Locate the cell with the specified text and output its [X, Y] center coordinate. 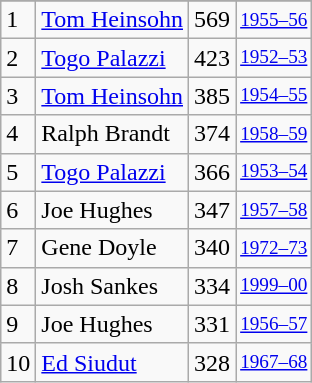
423 [212, 58]
1 [18, 20]
1999–00 [274, 286]
Josh Sankes [112, 286]
Gene Doyle [112, 248]
4 [18, 134]
1972–73 [274, 248]
340 [212, 248]
1958–59 [274, 134]
347 [212, 210]
6 [18, 210]
5 [18, 172]
2 [18, 58]
1952–53 [274, 58]
328 [212, 362]
1957–58 [274, 210]
10 [18, 362]
374 [212, 134]
385 [212, 96]
1954–55 [274, 96]
1967–68 [274, 362]
366 [212, 172]
1953–54 [274, 172]
Ed Siudut [112, 362]
3 [18, 96]
331 [212, 324]
7 [18, 248]
Ralph Brandt [112, 134]
569 [212, 20]
9 [18, 324]
1955–56 [274, 20]
334 [212, 286]
8 [18, 286]
1956–57 [274, 324]
